Search for the cell housing the specified text and yield its [x, y] center coordinate. 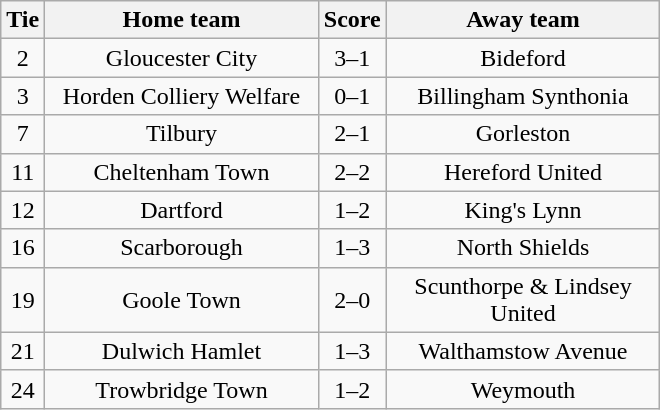
16 [23, 248]
Dartford [182, 210]
Billingham Synthonia [523, 96]
North Shields [523, 248]
2–2 [352, 172]
21 [23, 351]
Tilbury [182, 134]
3 [23, 96]
Bideford [523, 58]
7 [23, 134]
Gorleston [523, 134]
Score [352, 20]
2 [23, 58]
Trowbridge Town [182, 389]
0–1 [352, 96]
Horden Colliery Welfare [182, 96]
Cheltenham Town [182, 172]
19 [23, 300]
Scunthorpe & Lindsey United [523, 300]
Gloucester City [182, 58]
King's Lynn [523, 210]
Tie [23, 20]
2–1 [352, 134]
12 [23, 210]
11 [23, 172]
Away team [523, 20]
Hereford United [523, 172]
24 [23, 389]
Weymouth [523, 389]
Goole Town [182, 300]
Dulwich Hamlet [182, 351]
2–0 [352, 300]
Home team [182, 20]
Scarborough [182, 248]
3–1 [352, 58]
Walthamstow Avenue [523, 351]
